Provide the (X, Y) coordinate of the cell's center where the given text is located.  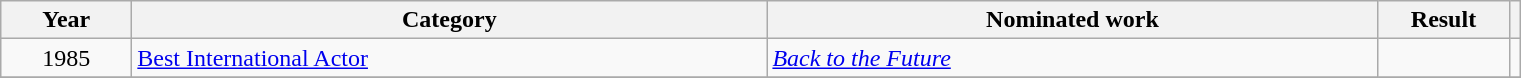
Back to the Future (1072, 58)
Result (1444, 20)
Nominated work (1072, 20)
Best International Actor (450, 58)
Category (450, 20)
1985 (66, 58)
Year (66, 20)
